Identify which cell holds the provided text, then report its [x, y] central coordinate. 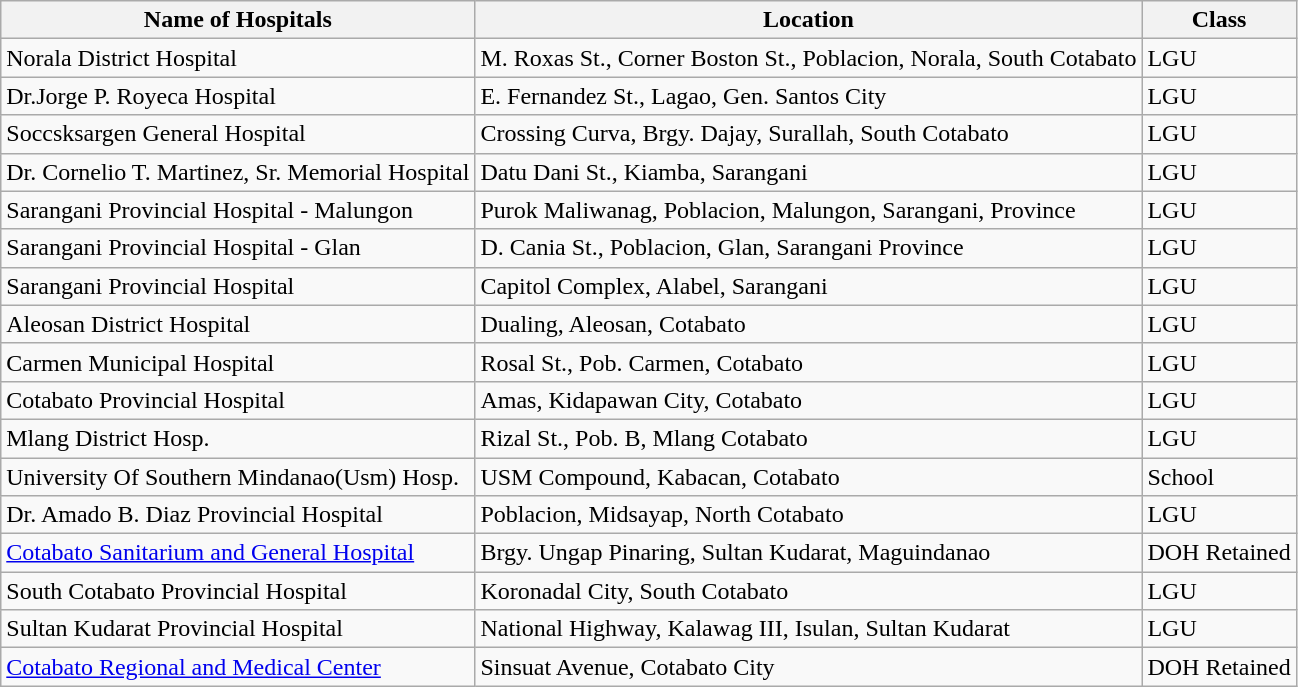
Sultan Kudarat Provincial Hospital [238, 629]
Mlang District Hosp. [238, 438]
M. Roxas St., Corner Boston St., Poblacion, Norala, South Cotabato [808, 58]
Carmen Municipal Hospital [238, 362]
Dualing, Aleosan, Cotabato [808, 324]
Capitol Complex, Alabel, Sarangani [808, 286]
Crossing Curva, Brgy. Dajay, Surallah, South Cotabato [808, 134]
Rizal St., Pob. B, Mlang Cotabato [808, 438]
D. Cania St., Poblacion, Glan, Sarangani Province [808, 248]
Brgy. Ungap Pinaring, Sultan Kudarat, Maguindanao [808, 553]
Location [808, 20]
Name of Hospitals [238, 20]
Norala District Hospital [238, 58]
Datu Dani St., Kiamba, Sarangani [808, 172]
Dr. Cornelio T. Martinez, Sr. Memorial Hospital [238, 172]
Purok Maliwanag, Poblacion, Malungon, Sarangani, Province [808, 210]
Sarangani Provincial Hospital - Malungon [238, 210]
Poblacion, Midsayap, North Cotabato [808, 515]
Koronadal City, South Cotabato [808, 591]
USM Compound, Kabacan, Cotabato [808, 477]
Sarangani Provincial Hospital [238, 286]
Class [1219, 20]
Dr. Amado B. Diaz Provincial Hospital [238, 515]
Cotabato Provincial Hospital [238, 400]
Dr.Jorge P. Royeca Hospital [238, 96]
Soccsksargen General Hospital [238, 134]
Sinsuat Avenue, Cotabato City [808, 667]
Cotabato Sanitarium and General Hospital [238, 553]
University Of Southern Mindanao(Usm) Hosp. [238, 477]
Amas, Kidapawan City, Cotabato [808, 400]
Aleosan District Hospital [238, 324]
Sarangani Provincial Hospital - Glan [238, 248]
National Highway, Kalawag III, Isulan, Sultan Kudarat [808, 629]
South Cotabato Provincial Hospital [238, 591]
E. Fernandez St., Lagao, Gen. Santos City [808, 96]
Rosal St., Pob. Carmen, Cotabato [808, 362]
Cotabato Regional and Medical Center [238, 667]
School [1219, 477]
